Output the (X, Y) coordinate of the center of the cell containing the given text.  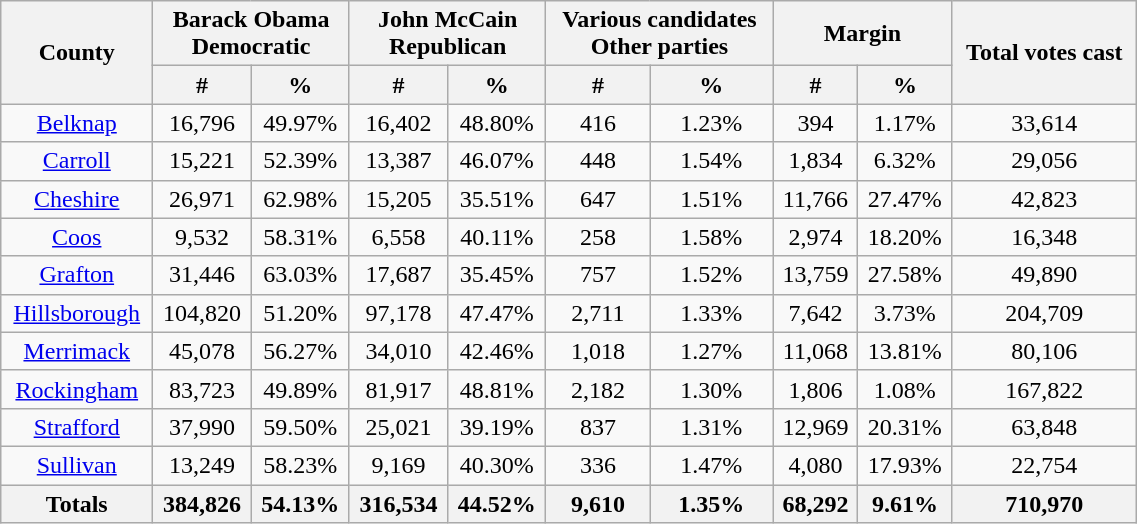
16,796 (202, 123)
204,709 (1044, 313)
2,711 (598, 313)
1.08% (905, 389)
35.45% (497, 275)
316,534 (398, 503)
13,249 (202, 465)
County (77, 52)
Rockingham (77, 389)
1.52% (712, 275)
63.03% (300, 275)
Total votes cast (1044, 52)
13.81% (905, 351)
42,823 (1044, 199)
1,806 (816, 389)
2,182 (598, 389)
48.81% (497, 389)
416 (598, 123)
1.23% (712, 123)
9,532 (202, 237)
394 (816, 123)
710,970 (1044, 503)
68,292 (816, 503)
1,834 (816, 161)
Hillsborough (77, 313)
Coos (77, 237)
4,080 (816, 465)
17,687 (398, 275)
13,387 (398, 161)
11,766 (816, 199)
49.97% (300, 123)
63,848 (1044, 427)
47.47% (497, 313)
11,068 (816, 351)
1.33% (712, 313)
647 (598, 199)
1.27% (712, 351)
40.11% (497, 237)
6.32% (905, 161)
59.50% (300, 427)
3.73% (905, 313)
42.46% (497, 351)
29,056 (1044, 161)
37,990 (202, 427)
22,754 (1044, 465)
80,106 (1044, 351)
58.31% (300, 237)
Belknap (77, 123)
49,890 (1044, 275)
56.27% (300, 351)
44.52% (497, 503)
34,010 (398, 351)
9,169 (398, 465)
1,018 (598, 351)
104,820 (202, 313)
448 (598, 161)
167,822 (1044, 389)
837 (598, 427)
83,723 (202, 389)
27.47% (905, 199)
Grafton (77, 275)
1.51% (712, 199)
Totals (77, 503)
16,402 (398, 123)
Sullivan (77, 465)
1.58% (712, 237)
1.47% (712, 465)
Various candidatesOther parties (660, 34)
7,642 (816, 313)
58.23% (300, 465)
17.93% (905, 465)
46.07% (497, 161)
81,917 (398, 389)
12,969 (816, 427)
48.80% (497, 123)
18.20% (905, 237)
54.13% (300, 503)
33,614 (1044, 123)
John McCainRepublican (448, 34)
15,205 (398, 199)
Margin (862, 34)
1.31% (712, 427)
Merrimack (77, 351)
9.61% (905, 503)
49.89% (300, 389)
1.30% (712, 389)
Strafford (77, 427)
26,971 (202, 199)
Barack ObamaDemocratic (252, 34)
Cheshire (77, 199)
39.19% (497, 427)
27.58% (905, 275)
20.31% (905, 427)
Carroll (77, 161)
15,221 (202, 161)
62.98% (300, 199)
25,021 (398, 427)
258 (598, 237)
6,558 (398, 237)
40.30% (497, 465)
1.54% (712, 161)
9,610 (598, 503)
757 (598, 275)
1.17% (905, 123)
16,348 (1044, 237)
51.20% (300, 313)
336 (598, 465)
1.35% (712, 503)
13,759 (816, 275)
31,446 (202, 275)
97,178 (398, 313)
384,826 (202, 503)
52.39% (300, 161)
35.51% (497, 199)
2,974 (816, 237)
45,078 (202, 351)
